Locate the cell with the specified text and output its (X, Y) center coordinate. 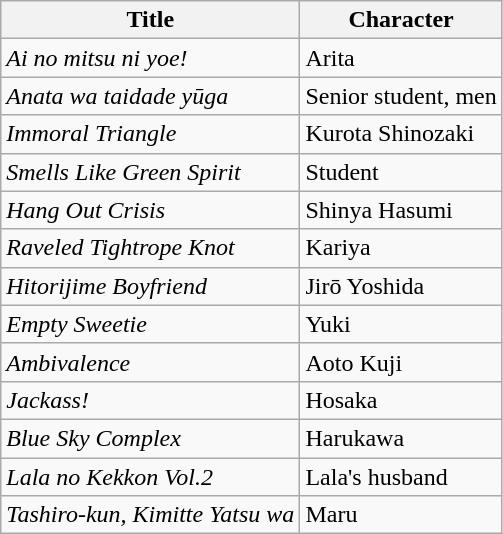
Senior student, men (401, 96)
Harukawa (401, 438)
Jirō Yoshida (401, 286)
Immoral Triangle (150, 134)
Shinya Hasumi (401, 210)
Hitorijime Boyfriend (150, 286)
Lala no Kekkon Vol.2 (150, 477)
Title (150, 20)
Raveled Tightrope Knot (150, 248)
Aoto Kuji (401, 362)
Empty Sweetie (150, 324)
Character (401, 20)
Jackass! (150, 400)
Ai no mitsu ni yoe! (150, 58)
Hosaka (401, 400)
Lala's husband (401, 477)
Ambivalence (150, 362)
Tashiro-kun, Kimitte Yatsu wa (150, 515)
Smells Like Green Spirit (150, 172)
Arita (401, 58)
Yuki (401, 324)
Blue Sky Complex (150, 438)
Anata wa taidade yūga (150, 96)
Maru (401, 515)
Hang Out Crisis (150, 210)
Kariya (401, 248)
Kurota Shinozaki (401, 134)
Student (401, 172)
